Detect which cell encompasses the target text, then output its (x, y) center coordinate. 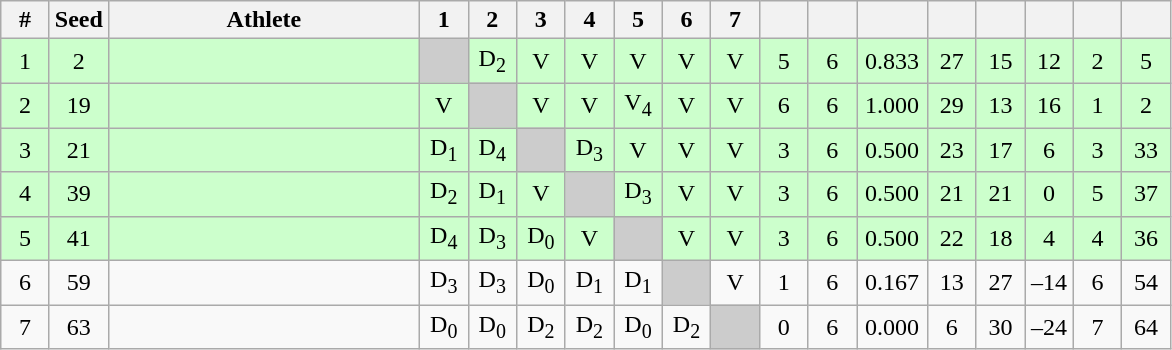
V4 (638, 105)
19 (78, 105)
Athlete (264, 20)
59 (78, 283)
22 (952, 238)
33 (1146, 150)
0.833 (892, 61)
1.000 (892, 105)
15 (1000, 61)
12 (1050, 61)
18 (1000, 238)
29 (952, 105)
–14 (1050, 283)
0.000 (892, 327)
64 (1146, 327)
16 (1050, 105)
# (26, 20)
–24 (1050, 327)
37 (1146, 194)
30 (1000, 327)
36 (1146, 238)
17 (1000, 150)
41 (78, 238)
63 (78, 327)
0.167 (892, 283)
54 (1146, 283)
39 (78, 194)
23 (952, 150)
Seed (78, 20)
